Find where the given text appears and provide that cell's center as (X, Y) coordinate. 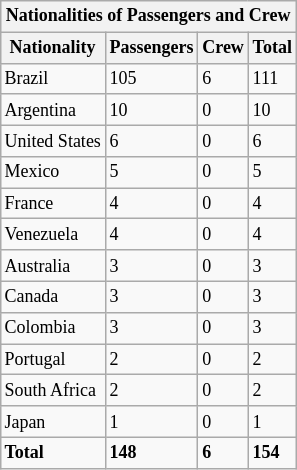
Passengers (152, 48)
148 (152, 452)
Nationality (52, 48)
Nationalities of Passengers and Crew (148, 16)
111 (272, 78)
Argentina (52, 110)
105 (152, 78)
Colombia (52, 328)
Crew (223, 48)
United States (52, 140)
Mexico (52, 172)
Venezuela (52, 234)
154 (272, 452)
South Africa (52, 390)
Portugal (52, 360)
France (52, 204)
Brazil (52, 78)
Japan (52, 422)
Australia (52, 266)
Canada (52, 296)
